Output the (X, Y) coordinate of the center of the cell containing the given text.  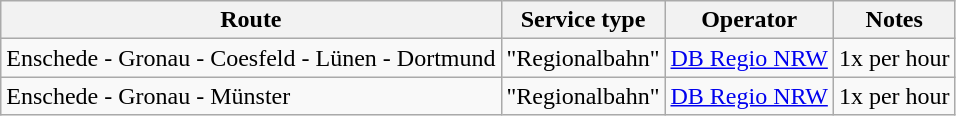
Enschede - Gronau - Coesfeld - Lünen - Dortmund (251, 58)
Service type (583, 20)
Route (251, 20)
Operator (749, 20)
Notes (894, 20)
Enschede - Gronau - Münster (251, 96)
